Scan for the cell matching the given text and deliver its [X, Y] coordinate at center. 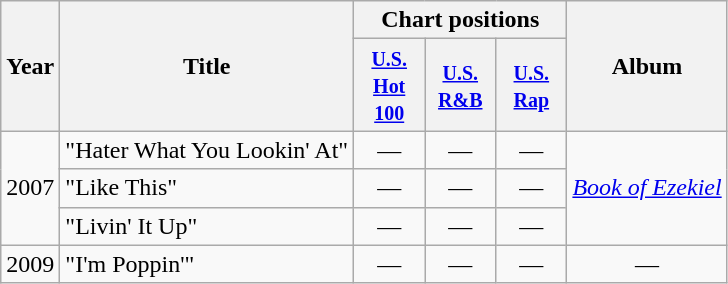
U.S. R&B [460, 85]
Title [207, 66]
U.S. Hot 100 [390, 85]
2007 [30, 188]
2009 [30, 264]
Album [647, 66]
"Like This" [207, 188]
"Livin' It Up" [207, 226]
Year [30, 66]
Chart positions [460, 20]
Book of Ezekiel [647, 188]
U.S. Rap [532, 85]
"I'm Poppin'" [207, 264]
"Hater What You Lookin' At" [207, 150]
